Scan for the cell matching the given text and deliver its (x, y) coordinate at center. 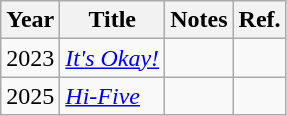
It's Okay! (112, 58)
Hi-Five (112, 96)
Title (112, 20)
2023 (30, 58)
Year (30, 20)
Ref. (260, 20)
Notes (199, 20)
2025 (30, 96)
